From the cell containing the given text, extract its center point as [x, y] coordinate. 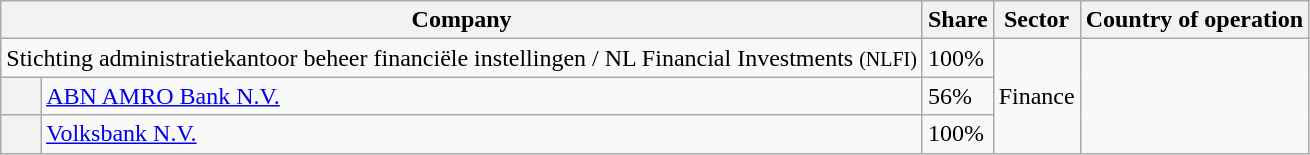
Finance [1036, 96]
Sector [1036, 20]
Share [958, 20]
56% [958, 96]
Company [462, 20]
ABN AMRO Bank N.V. [482, 96]
Stichting administratiekantoor beheer financiële instellingen / NL Financial Investments (NLFI) [462, 58]
Country of operation [1194, 20]
Volksbank N.V. [482, 134]
